Pinpoint the cell where the given text exists, returning its (x, y) midpoint coordinate. 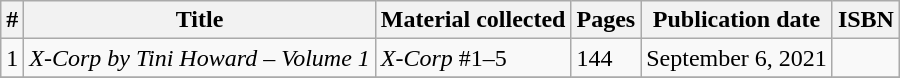
ISBN (866, 20)
Pages (606, 20)
September 6, 2021 (737, 58)
Material collected (473, 20)
1 (12, 58)
X-Corp by Tini Howard – Volume 1 (200, 58)
# (12, 20)
X-Corp #1–5 (473, 58)
Title (200, 20)
Publication date (737, 20)
144 (606, 58)
